Extract the [X, Y] coordinate from the center of the cell holding the provided text.  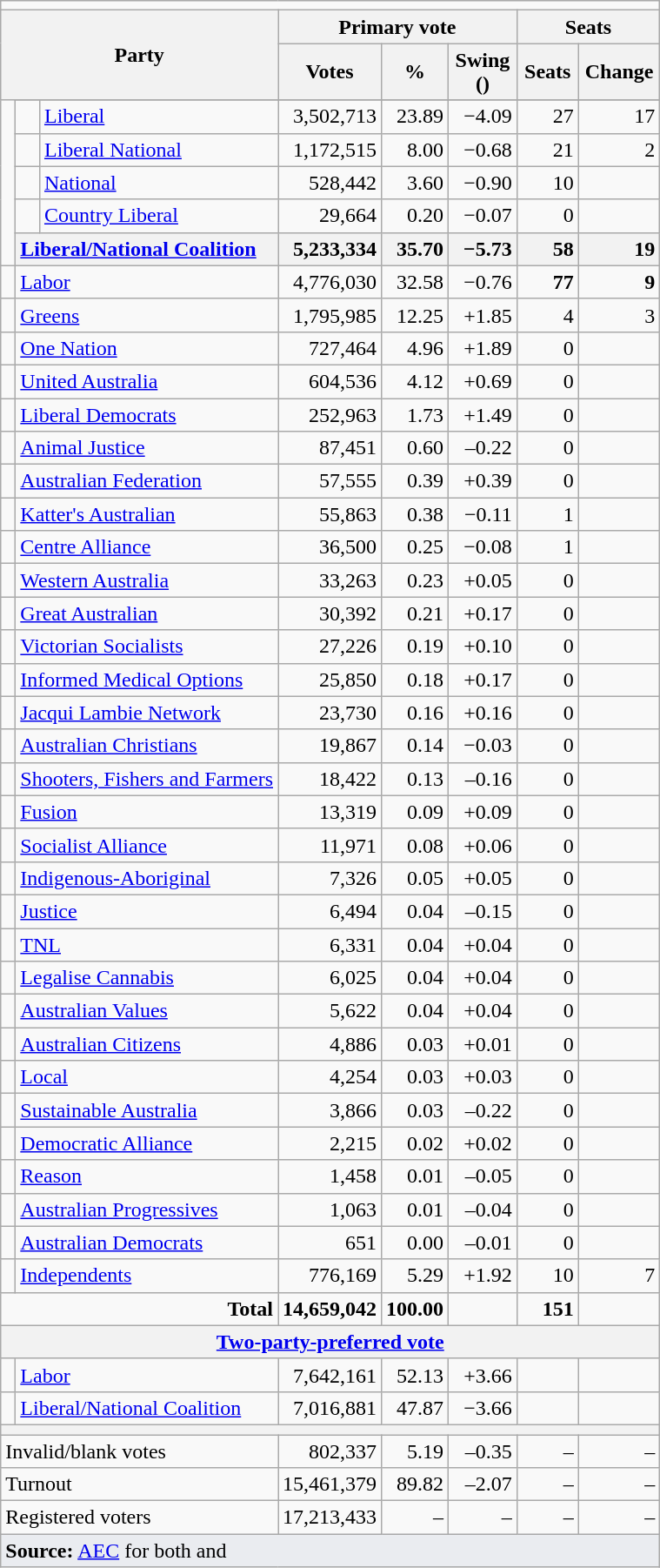
0.14 [416, 746]
−3.66 [483, 1408]
0.09 [416, 812]
−0.76 [483, 282]
Australian Democrats [147, 1243]
0.39 [416, 481]
Local [147, 1077]
0.38 [416, 514]
Informed Medical Options [147, 680]
252,963 [330, 415]
+0.03 [483, 1077]
Invalid/blank votes [139, 1451]
1,795,985 [330, 315]
35.70 [416, 249]
13,319 [330, 812]
151 [548, 1309]
−0.07 [483, 216]
−0.03 [483, 746]
Indigenous-Aboriginal [147, 878]
United Australia [147, 381]
–0.35 [483, 1451]
30,392 [330, 613]
0.25 [416, 547]
5.29 [416, 1276]
National [158, 183]
8.00 [416, 150]
Animal Justice [147, 448]
0.20 [416, 216]
21 [548, 150]
–0.04 [483, 1210]
+0.01 [483, 1044]
32.58 [416, 282]
727,464 [330, 348]
−0.08 [483, 547]
Liberal Democrats [147, 415]
Greens [147, 315]
802,337 [330, 1451]
17 [619, 117]
+1.49 [483, 415]
Turnout [139, 1484]
Katter's Australian [147, 514]
0.23 [416, 580]
Votes [330, 71]
3 [619, 315]
+3.66 [483, 1375]
4.12 [416, 381]
–0.16 [483, 779]
4.96 [416, 348]
7,016,881 [330, 1408]
19,867 [330, 746]
Justice [147, 911]
27,226 [330, 647]
604,536 [330, 381]
7,642,161 [330, 1375]
0.13 [416, 779]
+0.10 [483, 647]
TNL [147, 944]
4,254 [330, 1077]
+0.06 [483, 845]
5.19 [416, 1451]
−0.68 [483, 150]
Party [139, 56]
Swing () [483, 71]
0.05 [416, 878]
19 [619, 249]
47.87 [416, 1408]
Centre Alliance [147, 547]
4,886 [330, 1044]
55,863 [330, 514]
57,555 [330, 481]
12.25 [416, 315]
Two-party-preferred vote [330, 1342]
776,169 [330, 1276]
14,659,042 [330, 1309]
2 [619, 150]
3,866 [330, 1110]
5,233,334 [330, 249]
Fusion [147, 812]
17,213,433 [330, 1518]
0.08 [416, 845]
Primary vote [398, 27]
18,422 [330, 779]
−5.73 [483, 249]
2,215 [330, 1143]
One Nation [147, 348]
0.02 [416, 1143]
Great Australian [147, 613]
29,664 [330, 216]
651 [330, 1243]
Liberal [158, 117]
+1.85 [483, 315]
4,776,030 [330, 282]
+1.92 [483, 1276]
89.82 [416, 1484]
Sustainable Australia [147, 1110]
Australian Values [147, 1011]
Source: AEC for both and [330, 1551]
Liberal National [158, 150]
7,326 [330, 878]
Reason [147, 1176]
Australian Christians [147, 746]
Legalise Cannabis [147, 978]
−0.11 [483, 514]
6,025 [330, 978]
Change [619, 71]
25,850 [330, 680]
−0.90 [483, 183]
+0.02 [483, 1143]
27 [548, 117]
100.00 [416, 1309]
Registered voters [139, 1518]
6,331 [330, 944]
1,063 [330, 1210]
0.21 [416, 613]
528,442 [330, 183]
36,500 [330, 547]
3.60 [416, 183]
23,730 [330, 713]
33,263 [330, 580]
–2.07 [483, 1484]
77 [548, 282]
+0.69 [483, 381]
Jacqui Lambie Network [147, 713]
1,458 [330, 1176]
0.00 [416, 1243]
4 [548, 315]
Australian Progressives [147, 1210]
Socialist Alliance [147, 845]
Australian Citizens [147, 1044]
52.13 [416, 1375]
Independents [147, 1276]
Western Australia [147, 580]
11,971 [330, 845]
58 [548, 249]
0.18 [416, 680]
0.19 [416, 647]
Victorian Socialists [147, 647]
% [416, 71]
1,172,515 [330, 150]
5,622 [330, 1011]
23.89 [416, 117]
+0.39 [483, 481]
Democratic Alliance [147, 1143]
3,502,713 [330, 117]
+1.89 [483, 348]
–0.05 [483, 1176]
9 [619, 282]
–0.15 [483, 911]
Country Liberal [158, 216]
0.16 [416, 713]
−4.09 [483, 117]
15,461,379 [330, 1484]
+0.16 [483, 713]
–0.01 [483, 1243]
Total [139, 1309]
0.60 [416, 448]
+0.09 [483, 812]
Australian Federation [147, 481]
7 [619, 1276]
6,494 [330, 911]
Shooters, Fishers and Farmers [147, 779]
1.73 [416, 415]
87,451 [330, 448]
